Determine the (x, y) coordinate at the center of the cell enclosing the given text.  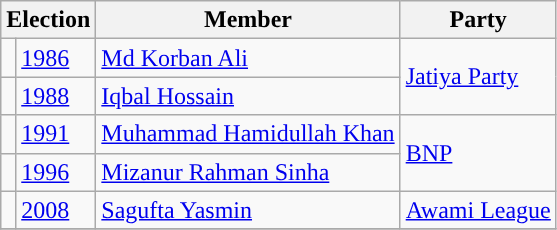
Muhammad Hamidullah Khan (248, 134)
BNP (478, 153)
Member (248, 20)
Sagufta Yasmin (248, 210)
1986 (56, 58)
2008 (56, 210)
1991 (56, 134)
Jatiya Party (478, 77)
Election (48, 20)
Mizanur Rahman Sinha (248, 172)
Md Korban Ali (248, 58)
Iqbal Hossain (248, 96)
Party (478, 20)
Awami League (478, 210)
1988 (56, 96)
1996 (56, 172)
